Capture the cell that displays the provided text and extract its (x, y) central coordinate. 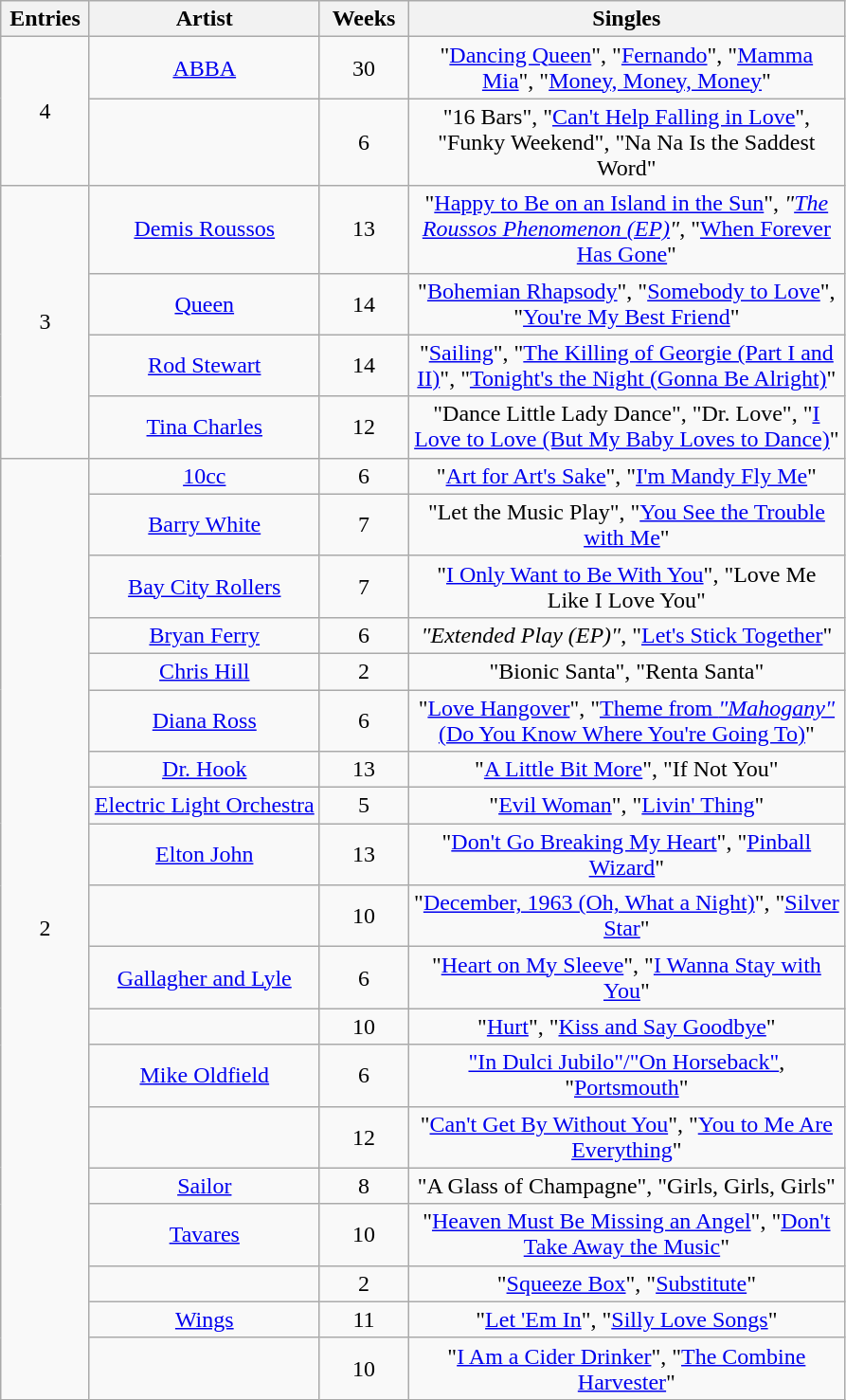
Gallagher and Lyle (205, 978)
Demis Roussos (205, 229)
Queen (205, 303)
Singles (627, 19)
Diana Ross (205, 720)
Elton John (205, 855)
"I Am a Cider Drinker", "The Combine Harvester" (627, 1369)
"Can't Get By Without You", "You to Me Are Everything" (627, 1137)
"Evil Woman", "Livin' Thing" (627, 806)
"Heart on My Sleeve", "I Wanna Stay with You" (627, 978)
Rod Stewart (205, 366)
30 (364, 68)
Dr. Hook (205, 770)
8 (364, 1186)
Wings (205, 1319)
"In Dulci Jubilo"/"On Horseback", "Portsmouth" (627, 1075)
"16 Bars", "Can't Help Falling in Love", "Funky Weekend", "Na Na Is the Saddest Word" (627, 142)
"Let 'Em In", "Silly Love Songs" (627, 1319)
"Don't Go Breaking My Heart", "Pinball Wizard" (627, 855)
"Let the Music Play", "You See the Trouble with Me" (627, 525)
5 (364, 806)
10cc (205, 476)
"I Only Want to Be With You", "Love Me Like I Love You" (627, 586)
3 (45, 322)
Barry White (205, 525)
Bryan Ferry (205, 635)
"Bionic Santa", "Renta Santa" (627, 671)
Entries (45, 19)
"Art for Art's Sake", "I'm Mandy Fly Me" (627, 476)
Bay City Rollers (205, 586)
11 (364, 1319)
Artist (205, 19)
Tina Charles (205, 427)
"Happy to Be on an Island in the Sun", "The Roussos Phenomenon (EP)", "When Forever Has Gone" (627, 229)
"Love Hangover", "Theme from "Mahogany" (Do You Know Where You're Going To)" (627, 720)
"A Little Bit More", "If Not You" (627, 770)
"Dancing Queen", "Fernando", "Mamma Mia", "Money, Money, Money" (627, 68)
ABBA (205, 68)
4 (45, 112)
Chris Hill (205, 671)
"Bohemian Rhapsody", "Somebody to Love", "You're My Best Friend" (627, 303)
"Heaven Must Be Missing an Angel", "Don't Take Away the Music" (627, 1234)
"Squeeze Box", "Substitute" (627, 1283)
"Dance Little Lady Dance", "Dr. Love", "I Love to Love (But My Baby Loves to Dance)" (627, 427)
Sailor (205, 1186)
"Extended Play (EP)", "Let's Stick Together" (627, 635)
Electric Light Orchestra (205, 806)
Weeks (364, 19)
Tavares (205, 1234)
"December, 1963 (Oh, What a Night)", "Silver Star" (627, 916)
"Sailing", "The Killing of Georgie (Part I and II)", "Tonight's the Night (Gonna Be Alright)" (627, 366)
Mike Oldfield (205, 1075)
"A Glass of Champagne", "Girls, Girls, Girls" (627, 1186)
"Hurt", "Kiss and Say Goodbye" (627, 1027)
